Search for the cell housing the specified text and yield its (X, Y) center coordinate. 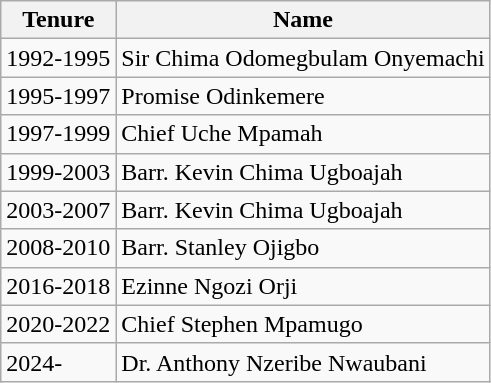
Sir Chima Odomegbulam Onyemachi (303, 58)
1992-1995 (58, 58)
2008-2010 (58, 248)
2003-2007 (58, 210)
1999-2003 (58, 172)
Dr. Anthony Nzeribe Nwaubani (303, 362)
2024- (58, 362)
Chief Uche Mpamah (303, 134)
1995-1997 (58, 96)
Barr. Stanley Ojigbo (303, 248)
Chief Stephen Mpamugo (303, 324)
Tenure (58, 20)
Ezinne Ngozi Orji (303, 286)
Promise Odinkemere (303, 96)
Name (303, 20)
2020-2022 (58, 324)
1997-1999 (58, 134)
2016-2018 (58, 286)
